Detect which cell encompasses the target text, then output its [X, Y] center coordinate. 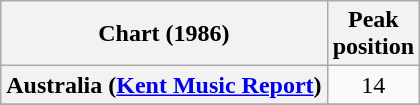
Australia (Kent Music Report) [164, 85]
Peakposition [373, 34]
14 [373, 85]
Chart (1986) [164, 34]
